Determine the [x, y] coordinate at the center of the cell enclosing the given text.  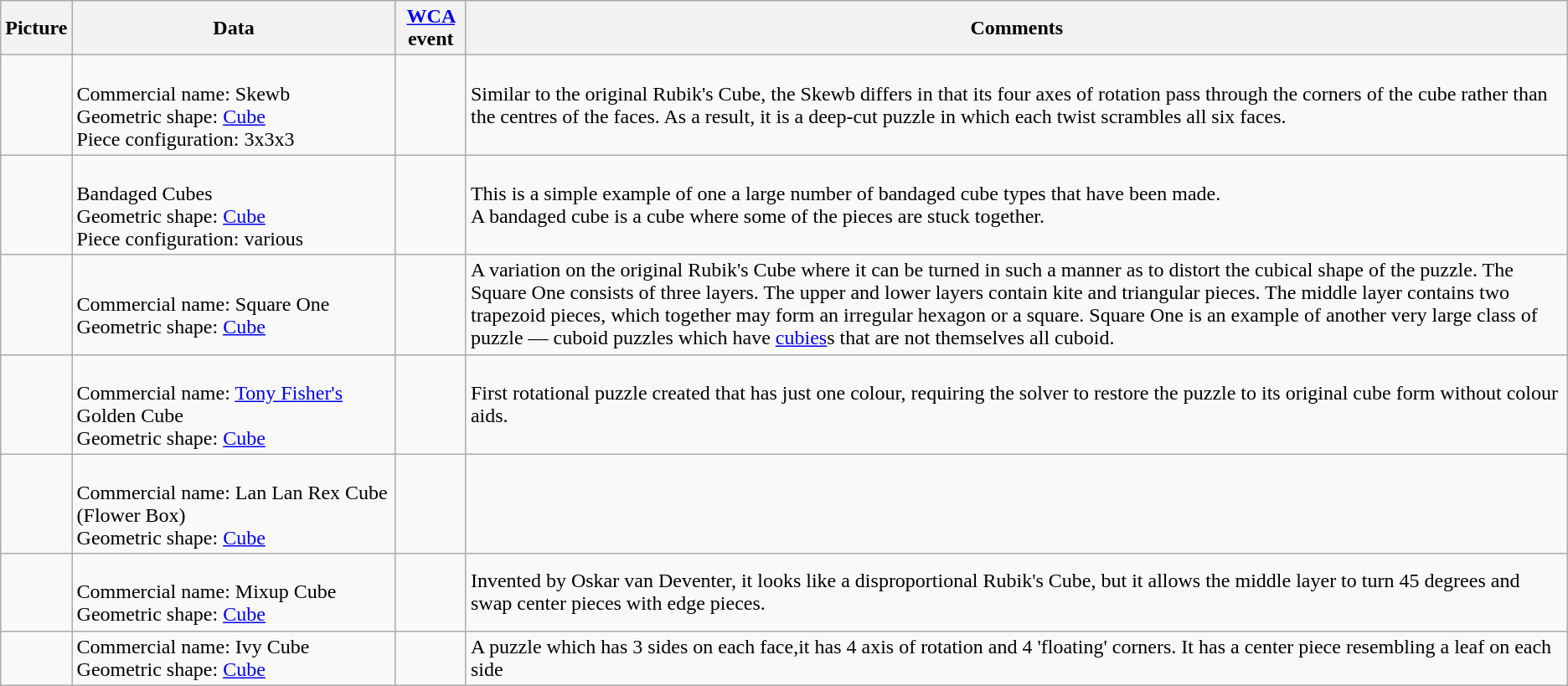
Commercial name: Square One Geometric shape: Cube [234, 305]
Commercial name: Mixup Cube Geometric shape: Cube [234, 592]
Comments [1017, 28]
A puzzle which has 3 sides on each face,it has 4 axis of rotation and 4 'floating' corners. It has a center piece resembling a leaf on each side [1017, 658]
First rotational puzzle created that has just one colour, requiring the solver to restore the puzzle to its original cube form without colour aids. [1017, 404]
Commercial name: Skewb Geometric shape: Cube Piece configuration: 3x3x3 [234, 106]
Data [234, 28]
Commercial name: Ivy CubeGeometric shape: Cube [234, 658]
Commercial name: Lan Lan Rex Cube (Flower Box) Geometric shape: Cube [234, 504]
Commercial name: Tony Fisher's Golden Cube Geometric shape: Cube [234, 404]
Bandaged Cubes Geometric shape: Cube Piece configuration: various [234, 204]
Picture [37, 28]
WCA event [431, 28]
